Return [x, y] of the center of cell containing provided text 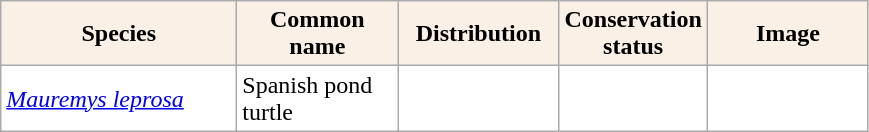
Distribution [478, 34]
Spanish pond turtle [318, 98]
Species [119, 34]
Common name [318, 34]
Image [788, 34]
Mauremys leprosa [119, 98]
Conservation status [633, 34]
